Capture the cell that displays the provided text and extract its (x, y) central coordinate. 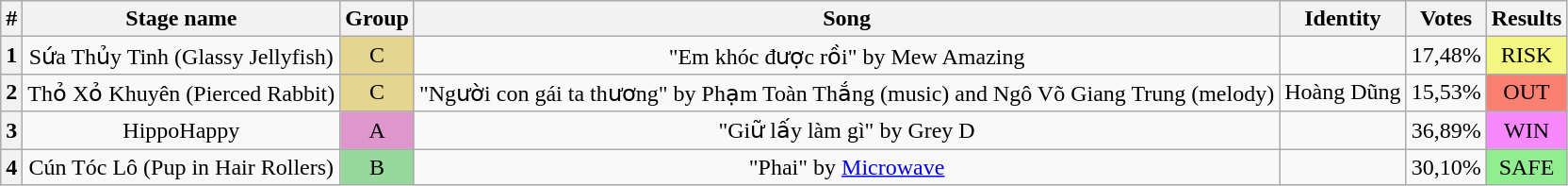
"Phai" by Microwave (846, 167)
30,10% (1445, 167)
Results (1527, 19)
1 (11, 56)
"Em khóc được rồi" by Mew Amazing (846, 56)
3 (11, 130)
36,89% (1445, 130)
RISK (1527, 56)
15,53% (1445, 93)
SAFE (1527, 167)
Thỏ Xỏ Khuyên (Pierced Rabbit) (181, 93)
"Giữ lấy làm gì" by Grey D (846, 130)
HippoHappy (181, 130)
WIN (1527, 130)
A (377, 130)
17,48% (1445, 56)
Cún Tóc Lô (Pup in Hair Rollers) (181, 167)
Group (377, 19)
Song (846, 19)
Identity (1343, 19)
Votes (1445, 19)
2 (11, 93)
"Người con gái ta thương" by Phạm Toàn Thắng (music) and Ngô Võ Giang Trung (melody) (846, 93)
# (11, 19)
4 (11, 167)
OUT (1527, 93)
Hoàng Dũng (1343, 93)
Stage name (181, 19)
B (377, 167)
Sứa Thủy Tinh (Glassy Jellyfish) (181, 56)
